From the cell containing the given text, extract its center point as [x, y] coordinate. 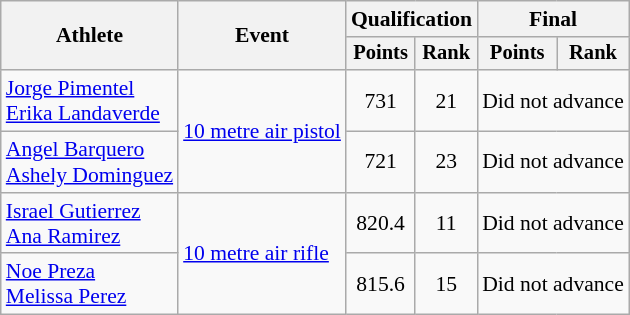
721 [380, 162]
Qualification [412, 19]
Noe PrezaMelissa Perez [90, 284]
21 [446, 100]
Israel GutierrezAna Ramirez [90, 224]
23 [446, 162]
731 [380, 100]
820.4 [380, 224]
Event [262, 36]
Athlete [90, 36]
Angel BarqueroAshely Dominguez [90, 162]
10 metre air rifle [262, 254]
Jorge PimentelErika Landaverde [90, 100]
15 [446, 284]
11 [446, 224]
10 metre air pistol [262, 131]
815.6 [380, 284]
Final [553, 19]
